Find where the given text appears and provide that cell's center as [X, Y] coordinate. 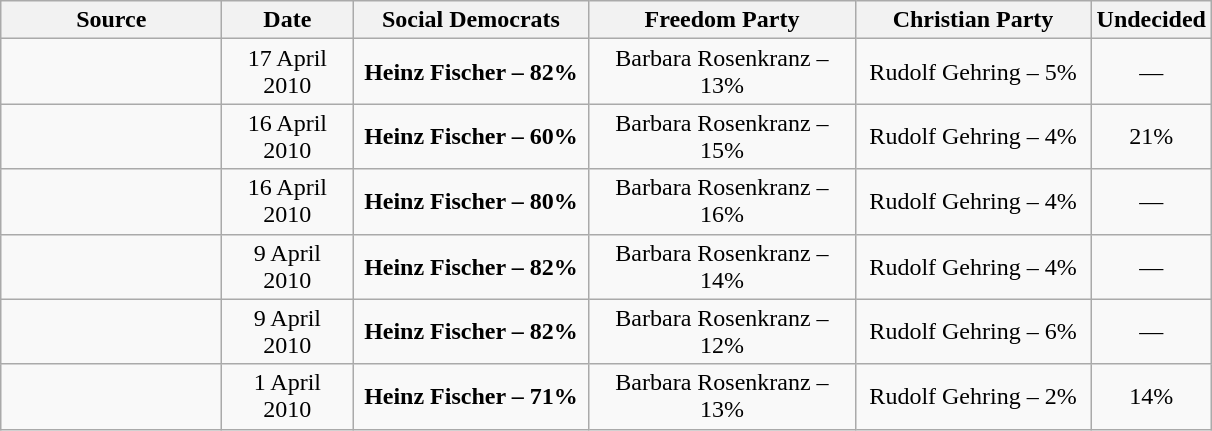
Rudolf Gehring – 2% [973, 396]
Heinz Fischer – 71% [471, 396]
17 April 2010 [288, 72]
Social Democrats [471, 20]
Rudolf Gehring – 6% [973, 332]
Barbara Rosenkranz – 12% [722, 332]
Barbara Rosenkranz – 15% [722, 136]
Heinz Fischer – 60% [471, 136]
1 April 2010 [288, 396]
Undecided [1151, 20]
21% [1151, 136]
Barbara Rosenkranz – 14% [722, 266]
Heinz Fischer – 80% [471, 202]
Freedom Party [722, 20]
Christian Party [973, 20]
Date [288, 20]
Barbara Rosenkranz – 16% [722, 202]
Rudolf Gehring – 5% [973, 72]
14% [1151, 396]
Source [112, 20]
